Determine the [X, Y] coordinate at the center of the cell enclosing the given text.  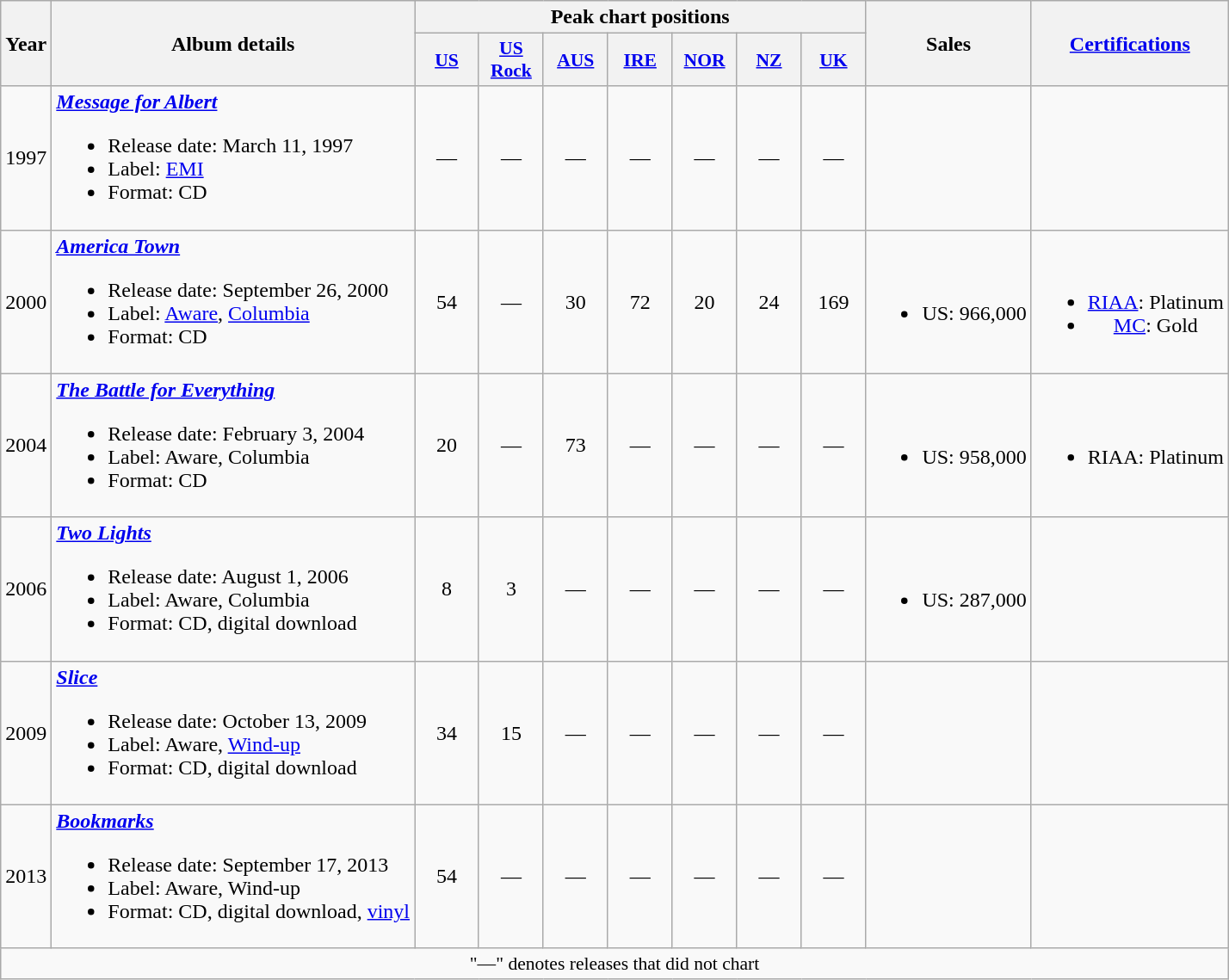
Sales [948, 43]
Album details [233, 43]
AUS [575, 60]
8 [448, 589]
3 [511, 589]
34 [448, 733]
RIAA: PlatinumMC: Gold [1129, 301]
169 [833, 301]
Two LightsRelease date: August 1, 2006Label: Aware, ColumbiaFormat: CD, digital download [233, 589]
24 [769, 301]
Peak chart positions [640, 17]
73 [575, 446]
Certifications [1129, 43]
US: 958,000 [948, 446]
30 [575, 301]
America TownRelease date: September 26, 2000Label: Aware, ColumbiaFormat: CD [233, 301]
2009 [26, 733]
US: 966,000 [948, 301]
USRock [511, 60]
NOR [704, 60]
RIAA: Platinum [1129, 446]
"—" denotes releases that did not chart [614, 964]
Message for AlbertRelease date: March 11, 1997Label: EMIFormat: CD [233, 158]
2000 [26, 301]
15 [511, 733]
The Battle for EverythingRelease date: February 3, 2004Label: Aware, ColumbiaFormat: CD [233, 446]
US [448, 60]
2004 [26, 446]
US: 287,000 [948, 589]
NZ [769, 60]
IRE [640, 60]
2013 [26, 876]
BookmarksRelease date: September 17, 2013Label: Aware, Wind-upFormat: CD, digital download, vinyl [233, 876]
72 [640, 301]
Year [26, 43]
1997 [26, 158]
2006 [26, 589]
SliceRelease date: October 13, 2009Label: Aware, Wind-upFormat: CD, digital download [233, 733]
UK [833, 60]
